Identify which cell holds the provided text, then report its [x, y] central coordinate. 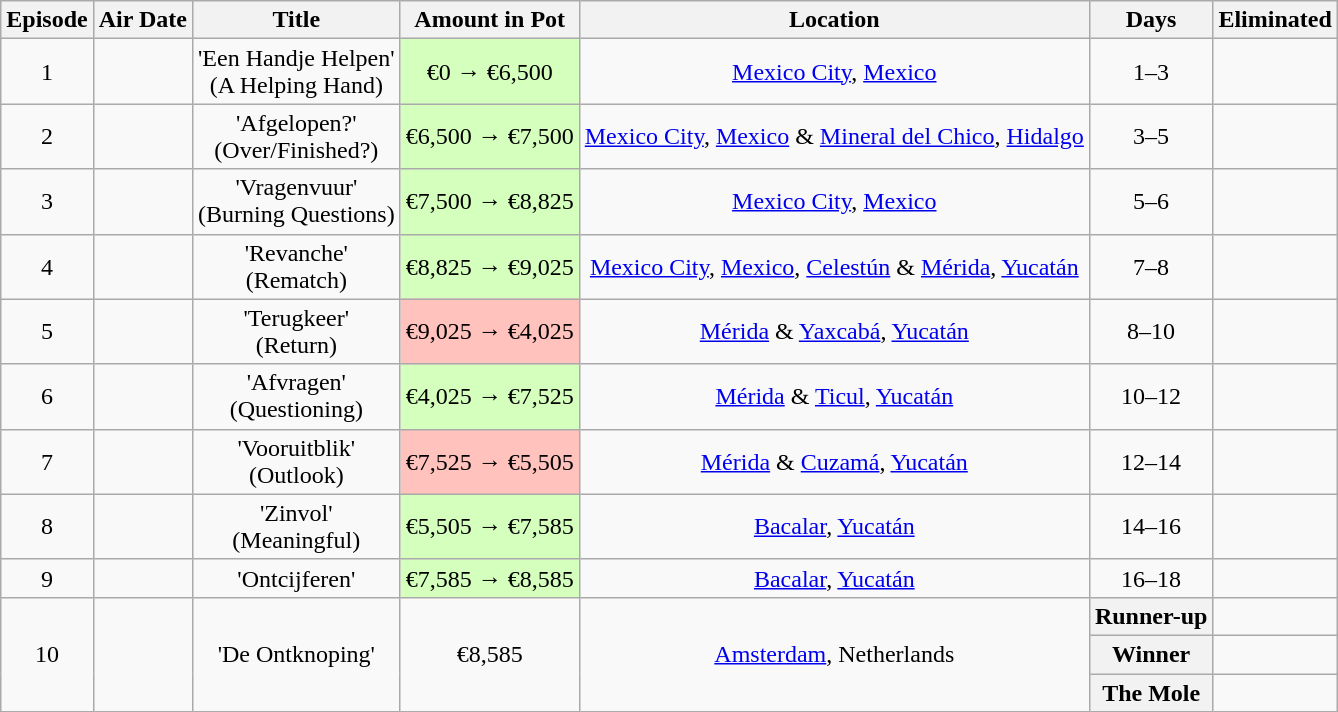
€5,505 → €7,585 [490, 526]
'Zinvol'(Meaningful) [296, 526]
Air Date [142, 20]
'Vooruitblik'(Outlook) [296, 462]
€6,500 → €7,500 [490, 136]
'Afvragen'(Questioning) [296, 396]
9 [47, 578]
€9,025 → €4,025 [490, 332]
14–16 [1151, 526]
'Revanche'(Rematch) [296, 266]
'De Ontknoping' [296, 654]
3–5 [1151, 136]
12–14 [1151, 462]
10–12 [1151, 396]
Runner-up [1151, 616]
'Ontcijferen' [296, 578]
3 [47, 202]
Mexico City, Mexico & Mineral del Chico, Hidalgo [834, 136]
Mexico City, Mexico, Celestún & Mérida, Yucatán [834, 266]
€4,025 → €7,525 [490, 396]
7–8 [1151, 266]
6 [47, 396]
Mérida & Cuzamá, Yucatán [834, 462]
'Vragenvuur'(Burning Questions) [296, 202]
€7,585 → €8,585 [490, 578]
10 [47, 654]
'Een Handje Helpen'(A Helping Hand) [296, 72]
5 [47, 332]
Winner [1151, 654]
4 [47, 266]
5–6 [1151, 202]
Amsterdam, Netherlands [834, 654]
'Afgelopen?'(Over/Finished?) [296, 136]
Mérida & Ticul, Yucatán [834, 396]
€7,525 → €5,505 [490, 462]
Amount in Pot [490, 20]
16–18 [1151, 578]
€0 → €6,500 [490, 72]
Title [296, 20]
2 [47, 136]
Days [1151, 20]
Location [834, 20]
€8,585 [490, 654]
8–10 [1151, 332]
1 [47, 72]
1–3 [1151, 72]
Eliminated [1275, 20]
7 [47, 462]
Episode [47, 20]
Mérida & Yaxcabá, Yucatán [834, 332]
8 [47, 526]
'Terugkeer'(Return) [296, 332]
€7,500 → €8,825 [490, 202]
€8,825 → €9,025 [490, 266]
The Mole [1151, 693]
